Pinpoint the cell where the given text exists, returning its [X, Y] midpoint coordinate. 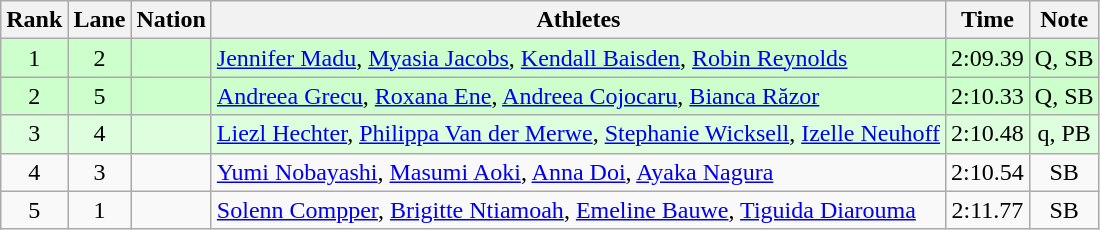
Jennifer Madu, Myasia Jacobs, Kendall Baisden, Robin Reynolds [578, 58]
Rank [34, 20]
Yumi Nobayashi, Masumi Aoki, Anna Doi, Ayaka Nagura [578, 172]
2:11.77 [988, 210]
2:10.48 [988, 134]
q, PB [1064, 134]
Athletes [578, 20]
Note [1064, 20]
Solenn Compper, Brigitte Ntiamoah, Emeline Bauwe, Tiguida Diarouma [578, 210]
Liezl Hechter, Philippa Van der Merwe, Stephanie Wicksell, Izelle Neuhoff [578, 134]
2:10.33 [988, 96]
Andreea Grecu, Roxana Ene, Andreea Cojocaru, Bianca Răzor [578, 96]
2:10.54 [988, 172]
Nation [171, 20]
Lane [100, 20]
Time [988, 20]
2:09.39 [988, 58]
